Return (x, y) of the center of cell containing provided text 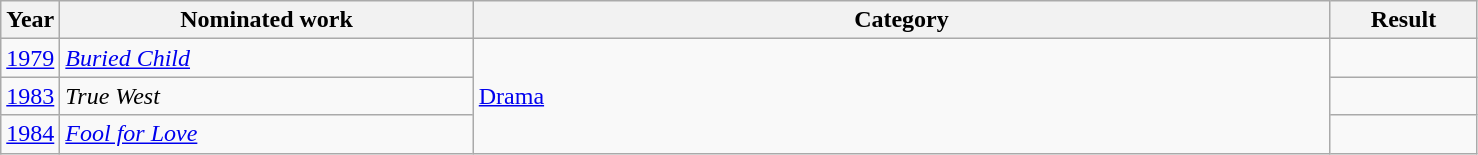
Drama (901, 96)
True West (266, 96)
Fool for Love (266, 134)
Result (1404, 20)
Nominated work (266, 20)
Category (901, 20)
1983 (30, 96)
1984 (30, 134)
1979 (30, 58)
Year (30, 20)
Buried Child (266, 58)
